Determine the (X, Y) coordinate at the center of the cell enclosing the given text.  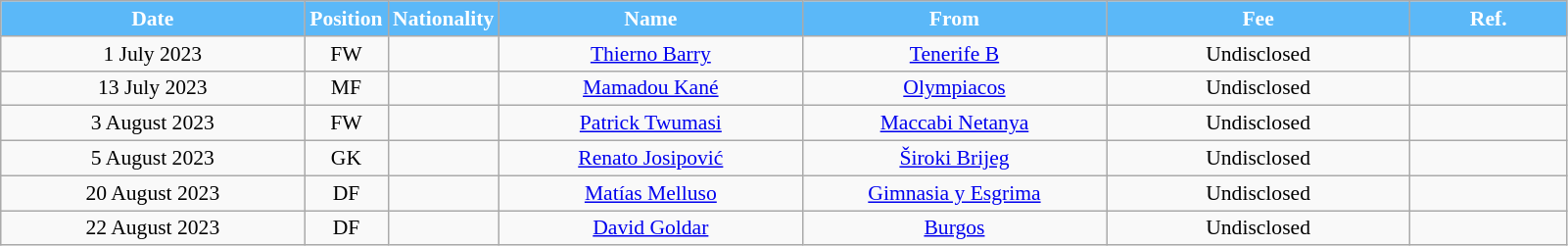
Tenerife B (954, 54)
22 August 2023 (153, 228)
Široki Brijeg (954, 159)
GK (347, 159)
Position (347, 19)
MF (347, 88)
Patrick Twumasi (650, 123)
Nationality (443, 19)
Mamadou Kané (650, 88)
Renato Josipović (650, 159)
1 July 2023 (153, 54)
David Goldar (650, 228)
20 August 2023 (153, 193)
Ref. (1489, 19)
Fee (1259, 19)
Matías Melluso (650, 193)
3 August 2023 (153, 123)
Maccabi Netanya (954, 123)
Burgos (954, 228)
Olympiacos (954, 88)
From (954, 19)
Gimnasia y Esgrima (954, 193)
13 July 2023 (153, 88)
Date (153, 19)
Thierno Barry (650, 54)
Name (650, 19)
5 August 2023 (153, 159)
